Find where the given text appears and provide that cell's center as [X, Y] coordinate. 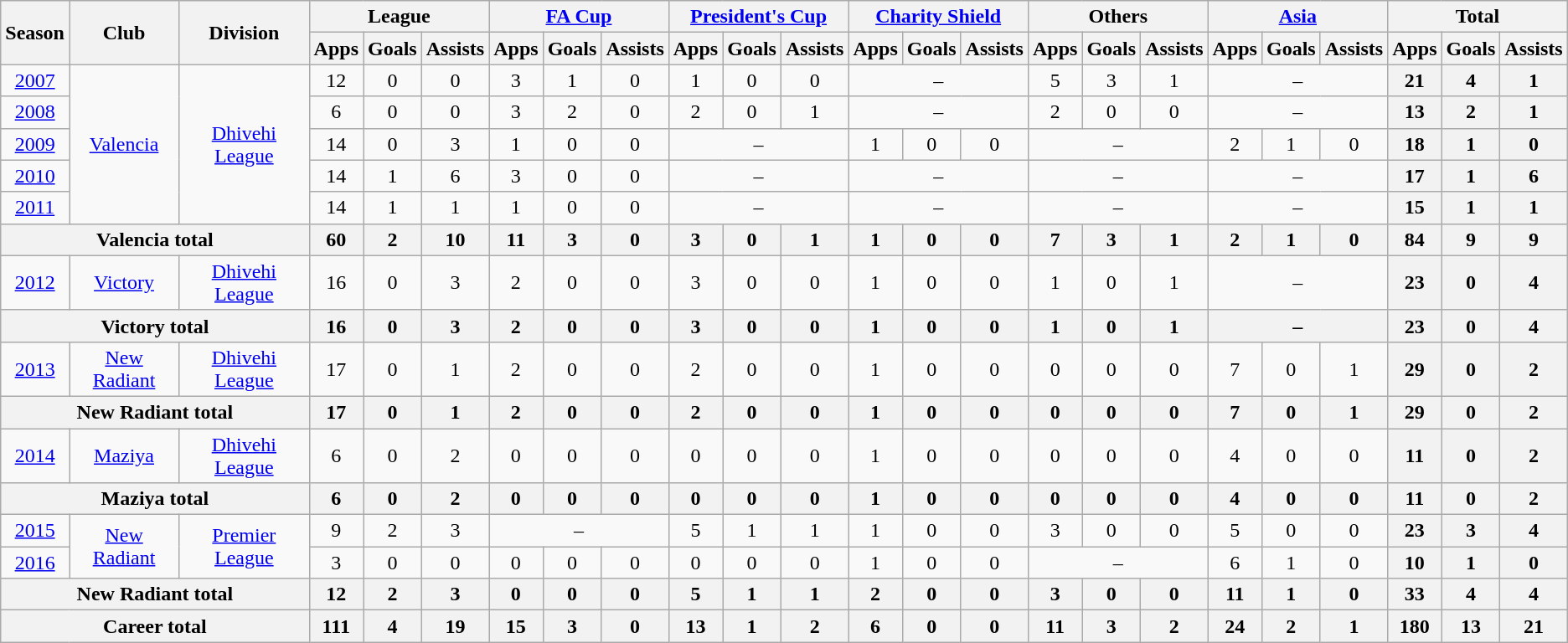
Victory total [155, 326]
2008 [35, 112]
Maziya total [155, 499]
Total [1478, 17]
84 [1415, 239]
Maziya [124, 455]
FA Cup [580, 17]
Charity Shield [938, 17]
Division [245, 33]
Victory [124, 283]
2007 [35, 80]
Club [124, 33]
2014 [35, 455]
Career total [155, 626]
111 [336, 626]
2012 [35, 283]
2009 [35, 144]
2016 [35, 563]
Season [35, 33]
33 [1415, 594]
19 [455, 626]
League [399, 17]
Others [1117, 17]
Premier League [245, 547]
Valencia total [155, 239]
Asia [1298, 17]
60 [336, 239]
18 [1415, 144]
2010 [35, 176]
2011 [35, 208]
24 [1235, 626]
Valencia [124, 144]
2015 [35, 531]
President's Cup [759, 17]
180 [1415, 626]
2013 [35, 368]
